Scan for the cell matching the given text and deliver its [x, y] coordinate at center. 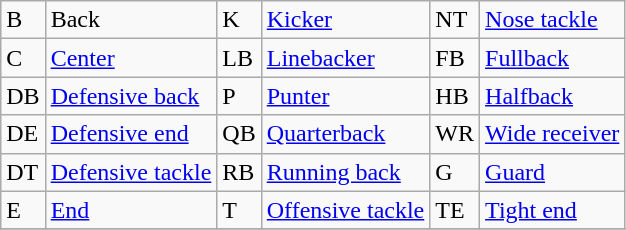
Punter [346, 96]
FB [455, 58]
Linebacker [346, 58]
Center [131, 58]
C [23, 58]
Wide receiver [552, 134]
RB [239, 172]
Defensive end [131, 134]
DT [23, 172]
Halfback [552, 96]
T [239, 210]
LB [239, 58]
Defensive tackle [131, 172]
K [239, 20]
WR [455, 134]
End [131, 210]
Back [131, 20]
Nose tackle [552, 20]
Running back [346, 172]
Fullback [552, 58]
B [23, 20]
Quarterback [346, 134]
NT [455, 20]
Tight end [552, 210]
G [455, 172]
QB [239, 134]
TE [455, 210]
Defensive back [131, 96]
Kicker [346, 20]
Offensive tackle [346, 210]
Guard [552, 172]
HB [455, 96]
E [23, 210]
DB [23, 96]
P [239, 96]
DE [23, 134]
